From the cell containing the given text, extract its center point as [x, y] coordinate. 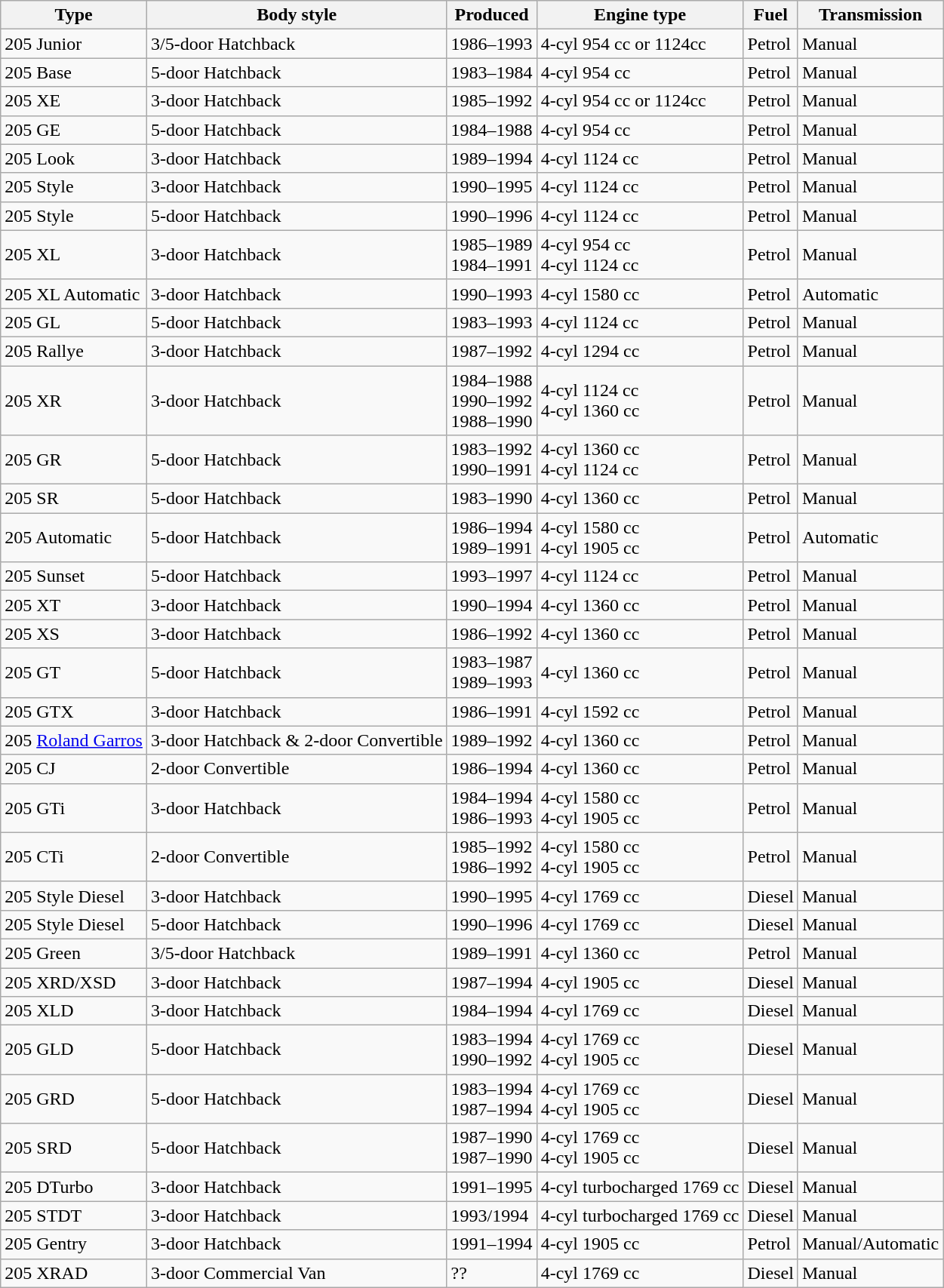
205 SRD [74, 1148]
1991–1994 [492, 1244]
205 DTurbo [74, 1187]
4-cyl 1580 cc [640, 294]
205 Roland Garros [74, 740]
3-door Hatchback & 2-door Convertible [297, 740]
205 XLD [74, 1011]
1985–1992 1986–1992 [492, 857]
205 GTX [74, 712]
205 STDT [74, 1216]
1991–1995 [492, 1187]
205 GE [74, 130]
1983–1993 [492, 322]
1986–1994 [492, 769]
1987–1992 [492, 351]
1986–1993 [492, 44]
1983–1992 1990–1991 [492, 460]
1983–19941987–1994 [492, 1099]
1986–1991 [492, 712]
?? [492, 1273]
205 GL [74, 322]
205 GR [74, 460]
205 XT [74, 605]
Engine type [640, 15]
3-door Commercial Van [297, 1273]
Body style [297, 15]
1984–1994 1986–1993 [492, 807]
205 XL Automatic [74, 294]
4-cyl 1294 cc [640, 351]
1985–1992 [492, 101]
205 Look [74, 158]
1986–19941989–1991 [492, 537]
1989–1991 [492, 953]
205 Base [74, 72]
Type [74, 15]
205 Sunset [74, 576]
Produced [492, 15]
1990–1993 [492, 294]
Manual/Automatic [870, 1244]
205 XRD/XSD [74, 982]
205 Junior [74, 44]
1986–1992 [492, 634]
1983–1987 1989–1993 [492, 673]
1985–1989 1984–1991 [492, 255]
4-cyl 1360 cc 4-cyl 1124 cc [640, 460]
1993/1994 [492, 1216]
205 Automatic [74, 537]
205 GTi [74, 807]
205 Gentry [74, 1244]
1984–1988 [492, 130]
205 XS [74, 634]
205 XE [74, 101]
Transmission [870, 15]
205 GT [74, 673]
205 Green [74, 953]
1990–1994 [492, 605]
1989–1992 [492, 740]
1987–1994 [492, 982]
205 XL [74, 255]
1984–1994 [492, 1011]
205 GLD [74, 1050]
205 XR [74, 400]
205 Rallye [74, 351]
205 SR [74, 499]
4-cyl 954 cc 4-cyl 1124 cc [640, 255]
1993–1997 [492, 576]
1983–19941990–1992 [492, 1050]
4-cyl 1124 cc 4-cyl 1360 cc [640, 400]
1989–1994 [492, 158]
Fuel [770, 15]
1983–1990 [492, 499]
4-cyl 1592 cc [640, 712]
205 CJ [74, 769]
1983–1984 [492, 72]
205 CTi [74, 857]
1984–1988 1990–1992 1988–1990 [492, 400]
1987–19901987–1990 [492, 1148]
205 GRD [74, 1099]
205 XRAD [74, 1273]
